Scan for the cell matching the given text and deliver its [X, Y] coordinate at center. 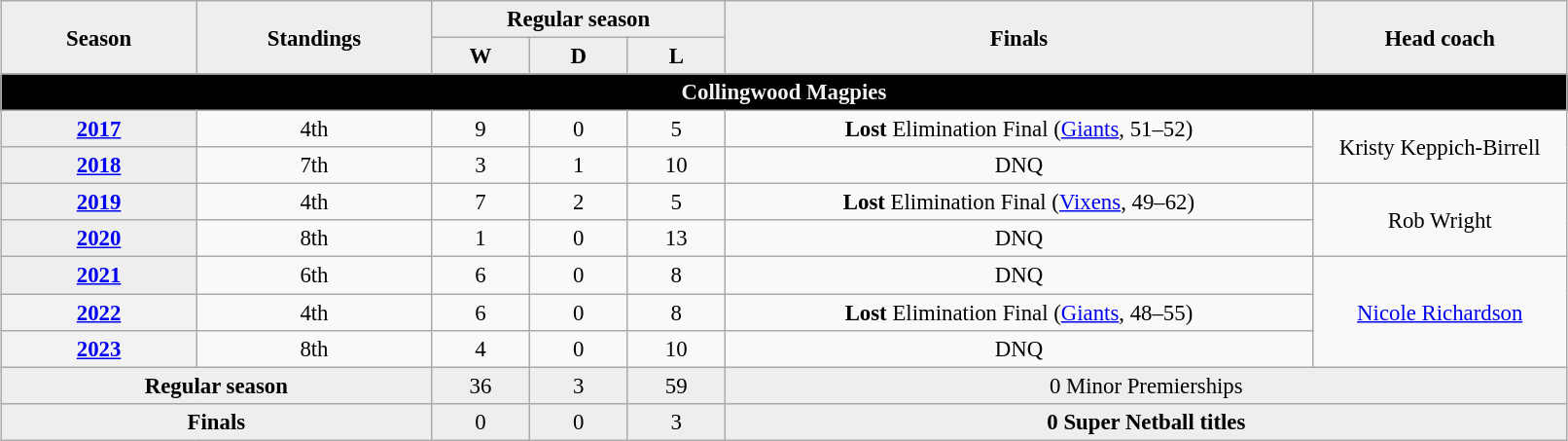
2020 [99, 239]
2018 [99, 165]
D [578, 56]
Lost Elimination Final (Vixens, 49–62) [1019, 202]
59 [677, 386]
7th [314, 165]
Lost Elimination Final (Giants, 48–55) [1019, 312]
2 [578, 202]
Season [99, 37]
Lost Elimination Final (Giants, 51–52) [1019, 129]
Collingwood Magpies [784, 92]
2022 [99, 312]
Kristy Keppich-Birrell [1440, 148]
Rob Wright [1440, 220]
36 [481, 386]
2021 [99, 276]
2017 [99, 129]
13 [677, 239]
L [677, 56]
0 Super Netball titles [1146, 422]
6th [314, 276]
Head coach [1440, 37]
2019 [99, 202]
0 Minor Premierships [1146, 386]
Standings [314, 37]
2023 [99, 349]
4 [481, 349]
Nicole Richardson [1440, 312]
W [481, 56]
7 [481, 202]
9 [481, 129]
